Extract the (x, y) coordinate from the center of the cell holding the provided text.  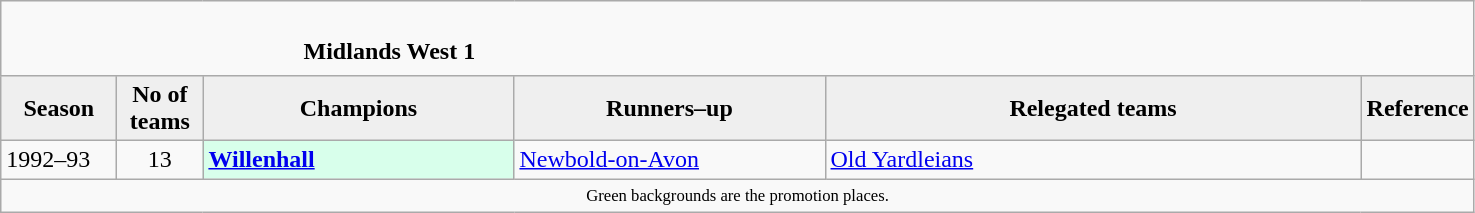
Season (59, 108)
Champions (358, 108)
Old Yardleians (1093, 159)
Relegated teams (1093, 108)
Willenhall (358, 159)
Green backgrounds are the promotion places. (738, 194)
Runners–up (670, 108)
No of teams (160, 108)
Reference (1418, 108)
Newbold-on-Avon (670, 159)
1992–93 (59, 159)
13 (160, 159)
